Output the (x, y) coordinate of the center of the cell containing the given text.  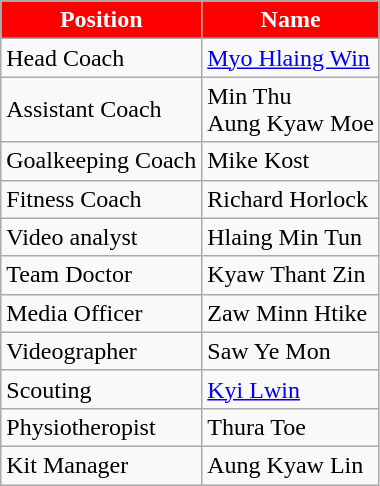
Name (291, 20)
Position (102, 20)
Fitness Coach (102, 199)
Assistant Coach (102, 110)
Head Coach (102, 58)
Goalkeeping Coach (102, 161)
Aung Kyaw Lin (291, 465)
Myo Hlaing Win (291, 58)
Zaw Minn Htike (291, 313)
Physiotheropist (102, 427)
Hlaing Min Tun (291, 237)
Team Doctor (102, 275)
Kyaw Thant Zin (291, 275)
Kit Manager (102, 465)
Richard Horlock (291, 199)
Video analyst (102, 237)
Mike Kost (291, 161)
Thura Toe (291, 427)
Kyi Lwin (291, 389)
Min Thu Aung Kyaw Moe (291, 110)
Scouting (102, 389)
Saw Ye Mon (291, 351)
Videographer (102, 351)
Media Officer (102, 313)
